Return [X, Y] of the center of cell containing provided text 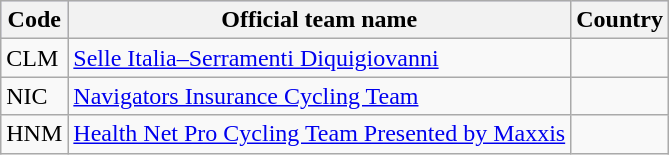
Selle Italia–Serramenti Diquigiovanni [320, 58]
Code [34, 20]
NIC [34, 96]
Official team name [320, 20]
Country [620, 20]
HNM [34, 134]
Navigators Insurance Cycling Team [320, 96]
Health Net Pro Cycling Team Presented by Maxxis [320, 134]
CLM [34, 58]
